For the text-containing cell, return its midpoint in (X, Y) coordinate format. 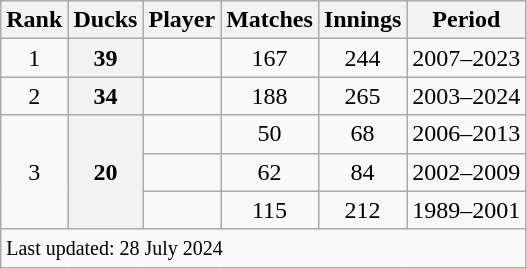
2007–2023 (466, 58)
Ducks (106, 20)
212 (362, 210)
68 (362, 134)
Matches (270, 20)
84 (362, 172)
3 (34, 172)
2002–2009 (466, 172)
1989–2001 (466, 210)
Player (182, 20)
115 (270, 210)
Rank (34, 20)
265 (362, 96)
244 (362, 58)
2 (34, 96)
2003–2024 (466, 96)
50 (270, 134)
188 (270, 96)
2006–2013 (466, 134)
62 (270, 172)
1 (34, 58)
34 (106, 96)
Innings (362, 20)
Period (466, 20)
39 (106, 58)
Last updated: 28 July 2024 (264, 248)
167 (270, 58)
20 (106, 172)
